Search for the cell housing the specified text and yield its (x, y) center coordinate. 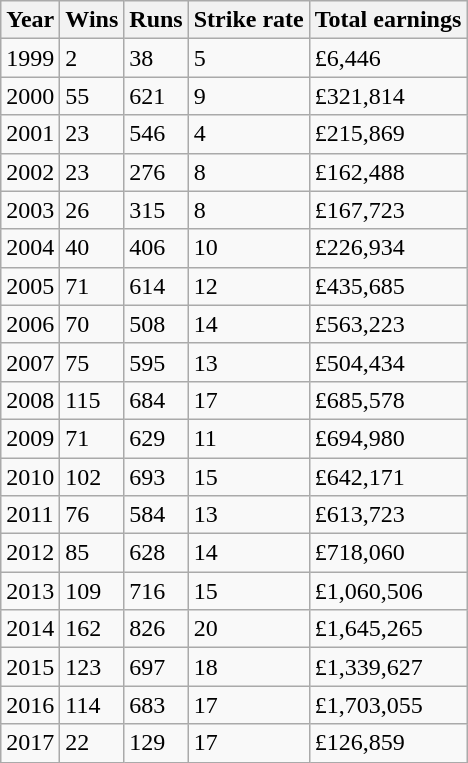
684 (156, 400)
9 (248, 96)
12 (248, 286)
40 (92, 248)
2011 (30, 515)
2012 (30, 553)
76 (92, 515)
595 (156, 362)
22 (92, 743)
109 (92, 591)
£6,446 (388, 58)
2004 (30, 248)
£718,060 (388, 553)
2015 (30, 667)
£685,578 (388, 400)
£1,339,627 (388, 667)
£563,223 (388, 324)
55 (92, 96)
508 (156, 324)
£504,434 (388, 362)
129 (156, 743)
£215,869 (388, 134)
£642,171 (388, 477)
£126,859 (388, 743)
2006 (30, 324)
697 (156, 667)
315 (156, 210)
2016 (30, 705)
584 (156, 515)
Wins (92, 20)
£162,488 (388, 172)
628 (156, 553)
2013 (30, 591)
2000 (30, 96)
2002 (30, 172)
26 (92, 210)
5 (248, 58)
614 (156, 286)
70 (92, 324)
683 (156, 705)
£1,703,055 (388, 705)
2014 (30, 629)
Total earnings (388, 20)
693 (156, 477)
826 (156, 629)
£1,645,265 (388, 629)
75 (92, 362)
406 (156, 248)
£167,723 (388, 210)
£1,060,506 (388, 591)
11 (248, 438)
£321,814 (388, 96)
115 (92, 400)
716 (156, 591)
102 (92, 477)
£613,723 (388, 515)
Year (30, 20)
85 (92, 553)
£435,685 (388, 286)
2 (92, 58)
114 (92, 705)
38 (156, 58)
2001 (30, 134)
£226,934 (388, 248)
629 (156, 438)
2009 (30, 438)
2003 (30, 210)
Runs (156, 20)
1999 (30, 58)
18 (248, 667)
10 (248, 248)
546 (156, 134)
2008 (30, 400)
2005 (30, 286)
123 (92, 667)
£694,980 (388, 438)
276 (156, 172)
162 (92, 629)
Strike rate (248, 20)
2017 (30, 743)
4 (248, 134)
2010 (30, 477)
621 (156, 96)
2007 (30, 362)
20 (248, 629)
